Pinpoint the cell where the given text exists, returning its [x, y] midpoint coordinate. 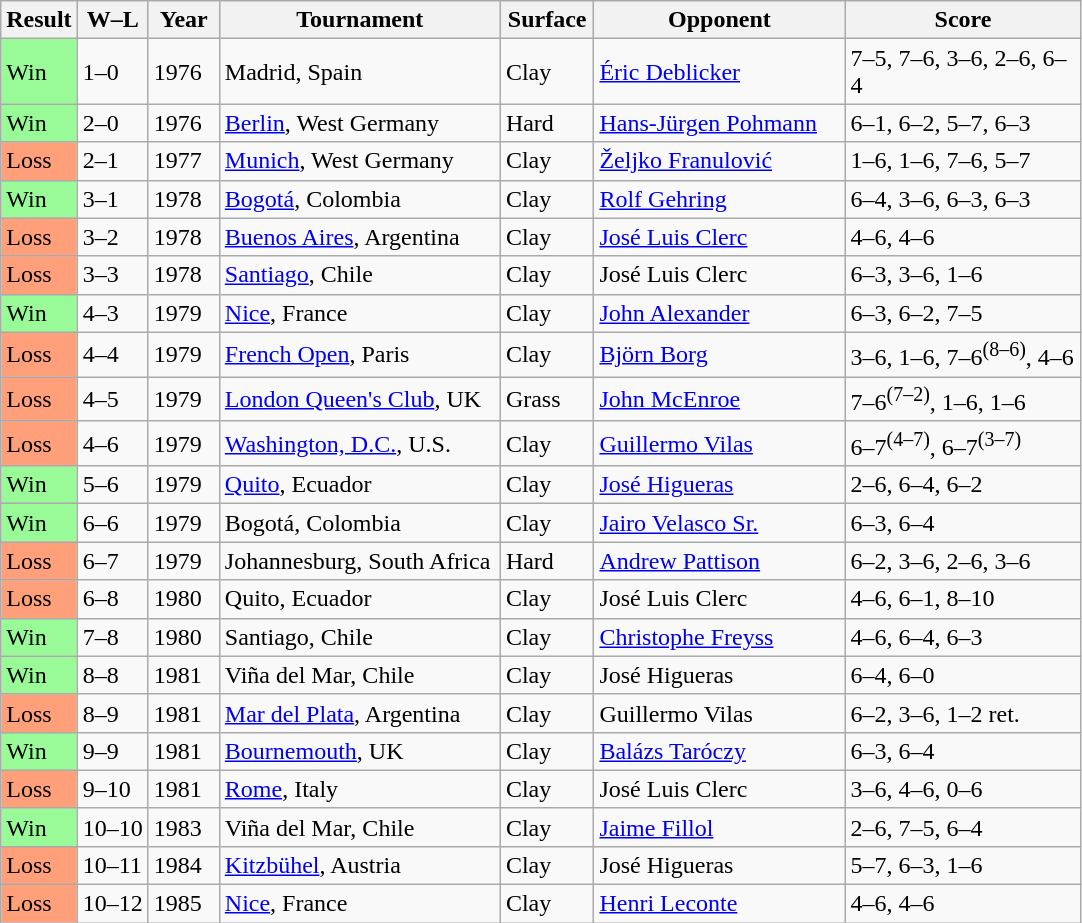
Bournemouth, UK [360, 751]
Rolf Gehring [720, 199]
2–6, 6–4, 6–2 [963, 485]
8–9 [112, 713]
7–8 [112, 637]
4–6, 6–4, 6–3 [963, 637]
London Queen's Club, UK [360, 400]
Munich, West Germany [360, 161]
2–1 [112, 161]
4–4 [112, 354]
Hans-Jürgen Pohmann [720, 123]
Opponent [720, 20]
6–1, 6–2, 5–7, 6–3 [963, 123]
Score [963, 20]
Johannesburg, South Africa [360, 561]
6–7(4–7), 6–7(3–7) [963, 444]
Christophe Freyss [720, 637]
3–1 [112, 199]
7–6(7–2), 1–6, 1–6 [963, 400]
Madrid, Spain [360, 72]
Result [39, 20]
5–6 [112, 485]
5–7, 6–3, 1–6 [963, 866]
John Alexander [720, 313]
Berlin, West Germany [360, 123]
6–3, 6–2, 7–5 [963, 313]
French Open, Paris [360, 354]
6–4, 6–0 [963, 675]
10–12 [112, 904]
Andrew Pattison [720, 561]
1–6, 1–6, 7–6, 5–7 [963, 161]
John McEnroe [720, 400]
4–6 [112, 444]
2–6, 7–5, 6–4 [963, 827]
6–7 [112, 561]
9–10 [112, 789]
Jairo Velasco Sr. [720, 523]
6–4, 3–6, 6–3, 6–3 [963, 199]
1–0 [112, 72]
Buenos Aires, Argentina [360, 237]
Henri Leconte [720, 904]
4–6, 6–1, 8–10 [963, 599]
W–L [112, 20]
2–0 [112, 123]
Year [184, 20]
Rome, Italy [360, 789]
9–9 [112, 751]
6–6 [112, 523]
3–2 [112, 237]
Balázs Taróczy [720, 751]
6–8 [112, 599]
1985 [184, 904]
Björn Borg [720, 354]
Washington, D.C., U.S. [360, 444]
6–2, 3–6, 1–2 ret. [963, 713]
7–5, 7–6, 3–6, 2–6, 6–4 [963, 72]
Kitzbühel, Austria [360, 866]
8–8 [112, 675]
4–3 [112, 313]
3–3 [112, 275]
4–5 [112, 400]
1984 [184, 866]
Mar del Plata, Argentina [360, 713]
Tournament [360, 20]
3–6, 4–6, 0–6 [963, 789]
Jaime Fillol [720, 827]
3–6, 1–6, 7–6(8–6), 4–6 [963, 354]
6–3, 3–6, 1–6 [963, 275]
Grass [547, 400]
1983 [184, 827]
Surface [547, 20]
1977 [184, 161]
Željko Franulović [720, 161]
6–2, 3–6, 2–6, 3–6 [963, 561]
10–11 [112, 866]
10–10 [112, 827]
Éric Deblicker [720, 72]
